Return [X, Y] of the center of cell containing provided text 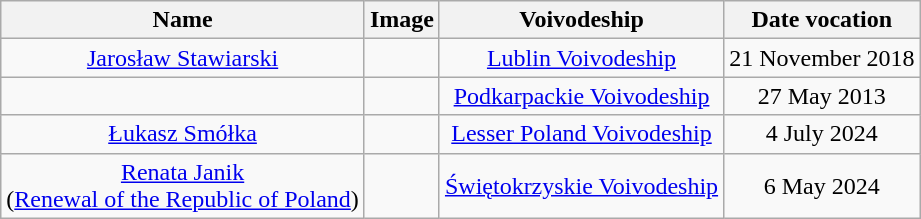
4 July 2024 [822, 134]
Voivodeship [581, 20]
Lublin Voivodeship [581, 58]
Świętokrzyskie Voivodeship [581, 186]
6 May 2024 [822, 186]
Image [402, 20]
Renata Janik(Renewal of the Republic of Poland) [183, 186]
Jarosław Stawiarski [183, 58]
Lesser Poland Voivodeship [581, 134]
Podkarpackie Voivodeship [581, 96]
Łukasz Smółka [183, 134]
Date vocation [822, 20]
Name [183, 20]
21 November 2018 [822, 58]
27 May 2013 [822, 96]
